Pinpoint the cell where the given text exists, returning its (X, Y) midpoint coordinate. 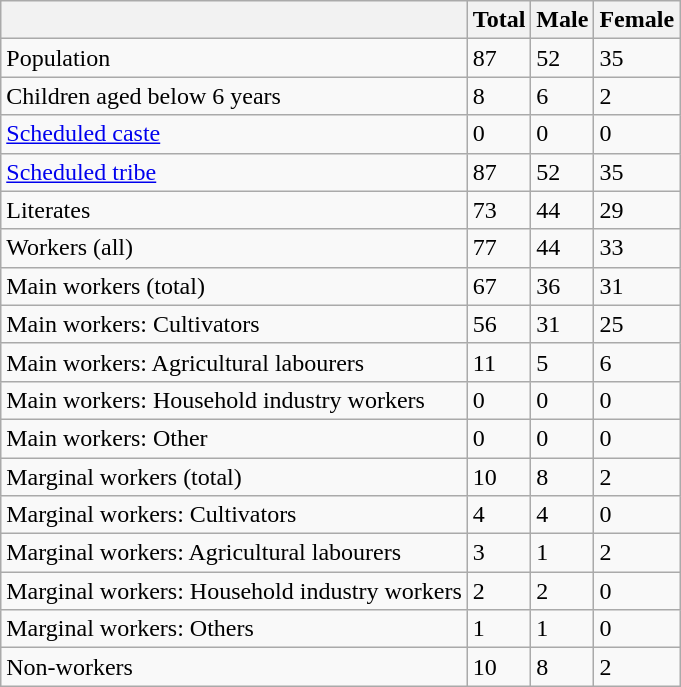
Population (234, 58)
5 (562, 362)
36 (562, 286)
67 (499, 286)
Main workers: Household industry workers (234, 400)
Marginal workers: Agricultural labourers (234, 553)
73 (499, 210)
Literates (234, 210)
Main workers: Other (234, 438)
Scheduled tribe (234, 172)
Children aged below 6 years (234, 96)
3 (499, 553)
Marginal workers: Household industry workers (234, 591)
Marginal workers: Cultivators (234, 515)
Workers (all) (234, 248)
Marginal workers: Others (234, 629)
Non-workers (234, 667)
56 (499, 324)
Marginal workers (total) (234, 477)
29 (637, 210)
11 (499, 362)
Main workers (total) (234, 286)
Main workers: Cultivators (234, 324)
77 (499, 248)
25 (637, 324)
Female (637, 20)
Male (562, 20)
Scheduled caste (234, 134)
Total (499, 20)
33 (637, 248)
Main workers: Agricultural labourers (234, 362)
